Detect which cell encompasses the target text, then output its [x, y] center coordinate. 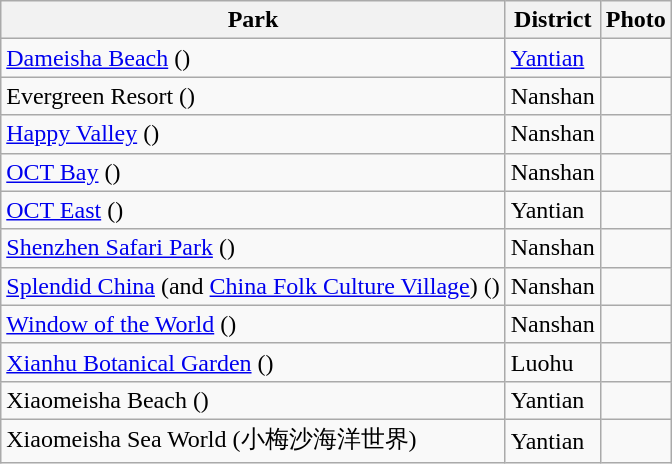
Luohu [552, 362]
OCT Bay () [253, 172]
Photo [636, 20]
Window of the World () [253, 324]
Shenzhen Safari Park () [253, 248]
Happy Valley () [253, 134]
Xiaomeisha Beach () [253, 400]
OCT East () [253, 210]
District [552, 20]
Xiaomeisha Sea World (小梅沙海洋世界) [253, 440]
Dameisha Beach () [253, 58]
Evergreen Resort () [253, 96]
Xianhu Botanical Garden () [253, 362]
Splendid China (and China Folk Culture Village) () [253, 286]
Park [253, 20]
